Provide the [X, Y] coordinate of the cell's center where the given text is located.  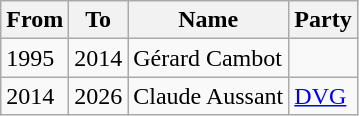
Claude Aussant [208, 96]
1995 [35, 58]
Name [208, 20]
Gérard Cambot [208, 58]
From [35, 20]
Party [323, 20]
2026 [98, 96]
DVG [323, 96]
To [98, 20]
